Detect which cell encompasses the target text, then output its (x, y) center coordinate. 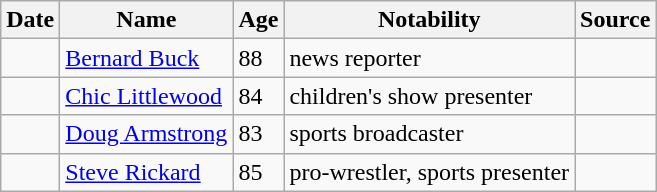
Doug Armstrong (146, 134)
Name (146, 20)
Date (30, 20)
Source (616, 20)
Chic Littlewood (146, 96)
Notability (430, 20)
pro-wrestler, sports presenter (430, 172)
85 (258, 172)
sports broadcaster (430, 134)
children's show presenter (430, 96)
Bernard Buck (146, 58)
news reporter (430, 58)
88 (258, 58)
Steve Rickard (146, 172)
Age (258, 20)
83 (258, 134)
84 (258, 96)
